Extract the (X, Y) coordinate from the center of the cell holding the provided text.  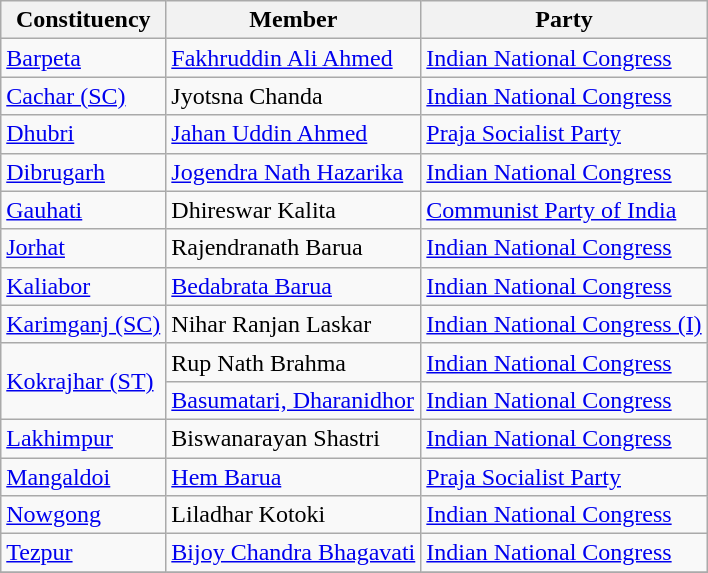
Basumatari, Dharanidhor (294, 400)
Lakhimpur (84, 438)
Gauhati (84, 210)
Rup Nath Brahma (294, 362)
Dibrugarh (84, 172)
Fakhruddin Ali Ahmed (294, 58)
Rajendranath Barua (294, 248)
Cachar (SC) (84, 96)
Biswanarayan Shastri (294, 438)
Party (564, 20)
Hem Barua (294, 477)
Bijoy Chandra Bhagavati (294, 553)
Nihar Ranjan Laskar (294, 324)
Tezpur (84, 553)
Jyotsna Chanda (294, 96)
Dhireswar Kalita (294, 210)
Constituency (84, 20)
Indian National Congress (I) (564, 324)
Liladhar Kotoki (294, 515)
Nowgong (84, 515)
Dhubri (84, 134)
Kaliabor (84, 286)
Barpeta (84, 58)
Bedabrata Barua (294, 286)
Mangaldoi (84, 477)
Communist Party of India (564, 210)
Kokrajhar (ST) (84, 381)
Karimganj (SC) (84, 324)
Jogendra Nath Hazarika (294, 172)
Member (294, 20)
Jorhat (84, 248)
Jahan Uddin Ahmed (294, 134)
